For the text-containing cell, return its midpoint in (x, y) coordinate format. 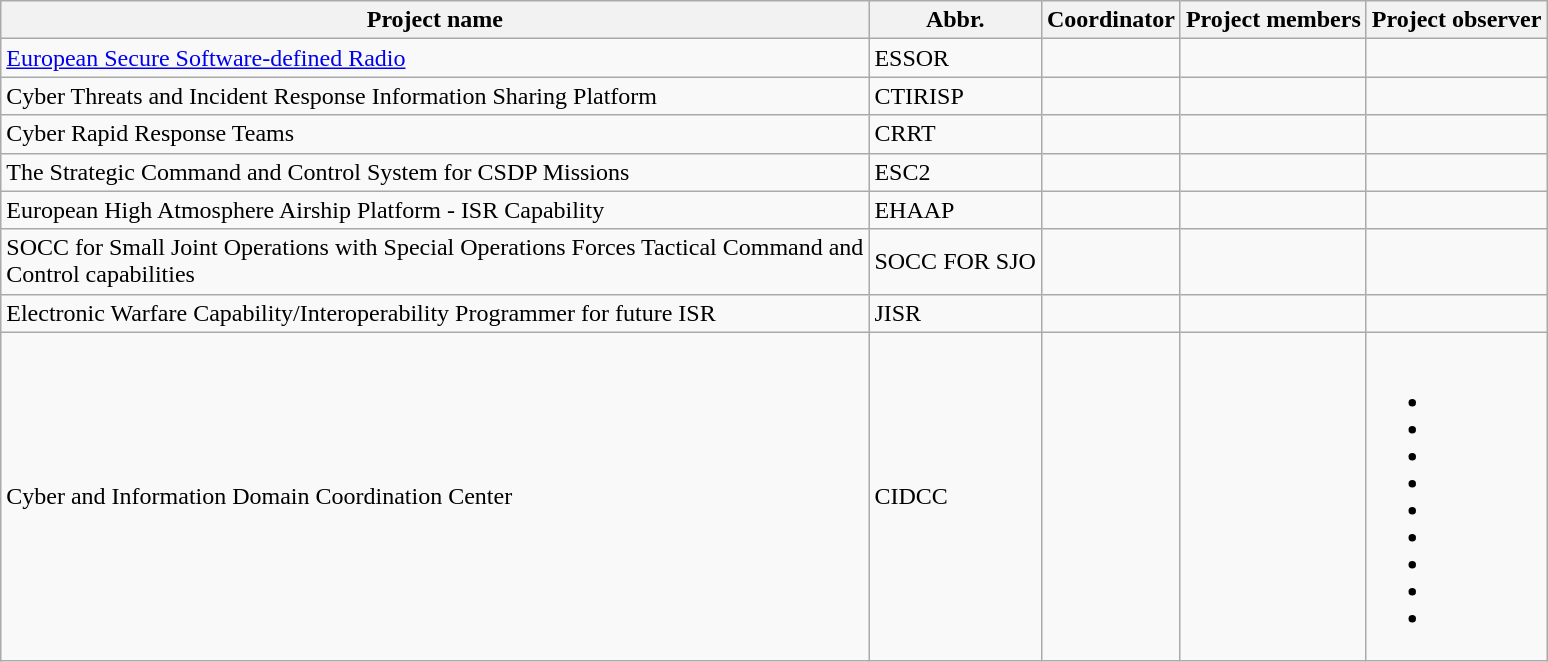
European High Atmosphere Airship Platform - ISR Capability (435, 210)
JISR (955, 313)
SOCC for Small Joint Operations with Special Operations Forces Tactical Command andControl capabilities (435, 262)
European Secure Software-defined Radio (435, 58)
CTIRISP (955, 96)
Abbr. (955, 20)
ESSOR (955, 58)
Project observer (1456, 20)
Electronic Warfare Capability/Interoperability Programmer for future ISR (435, 313)
ESC2 (955, 172)
EHAAP (955, 210)
CIDCC (955, 496)
Cyber Rapid Response Teams (435, 134)
Cyber Threats and Incident Response Information Sharing Platform (435, 96)
Project name (435, 20)
CRRT (955, 134)
The Strategic Command and Control System for CSDP Missions (435, 172)
Cyber and Information Domain Coordination Center (435, 496)
Project members (1273, 20)
Coordinator (1110, 20)
SOCC FOR SJO (955, 262)
